Determine the [X, Y] coordinate at the center of the cell enclosing the given text.  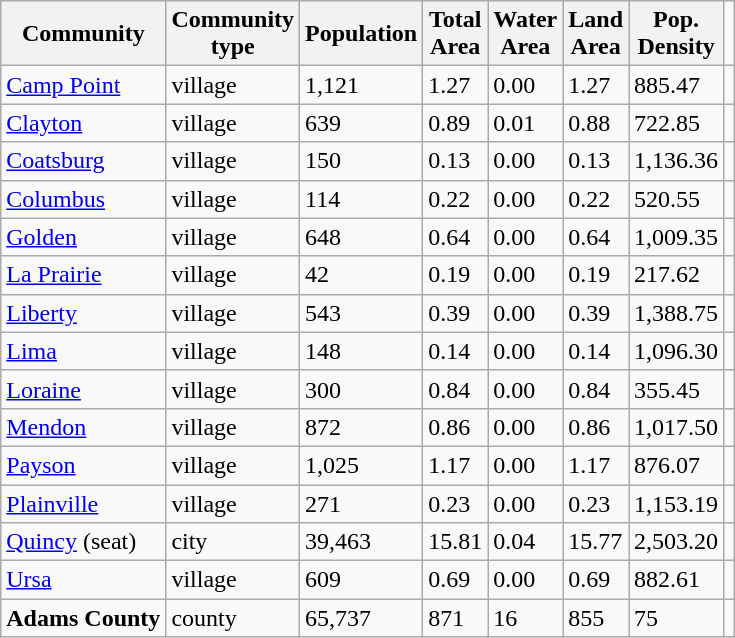
TotalArea [456, 34]
1,017.50 [676, 427]
Pop.Density [676, 34]
520.55 [676, 199]
WaterArea [526, 34]
16 [526, 618]
Plainville [84, 503]
1,121 [362, 85]
Community [84, 34]
543 [362, 313]
2,503.20 [676, 542]
855 [596, 618]
39,463 [362, 542]
639 [362, 123]
75 [676, 618]
0.88 [596, 123]
355.45 [676, 389]
1,009.35 [676, 237]
871 [456, 618]
15.81 [456, 542]
114 [362, 199]
Columbus [84, 199]
300 [362, 389]
722.85 [676, 123]
876.07 [676, 465]
1,136.36 [676, 161]
217.62 [676, 275]
Liberty [84, 313]
1,096.30 [676, 351]
La Prairie [84, 275]
LandArea [596, 34]
Coatsburg [84, 161]
Quincy (seat) [84, 542]
1,153.19 [676, 503]
65,737 [362, 618]
Lima [84, 351]
872 [362, 427]
Payson [84, 465]
42 [362, 275]
648 [362, 237]
0.01 [526, 123]
0.89 [456, 123]
150 [362, 161]
15.77 [596, 542]
148 [362, 351]
county [233, 618]
1,388.75 [676, 313]
Camp Point [84, 85]
Population [362, 34]
882.61 [676, 580]
609 [362, 580]
0.04 [526, 542]
Ursa [84, 580]
Clayton [84, 123]
Loraine [84, 389]
885.47 [676, 85]
271 [362, 503]
city [233, 542]
Communitytype [233, 34]
Golden [84, 237]
Adams County [84, 618]
Mendon [84, 427]
1,025 [362, 465]
